Capture the cell that displays the provided text and extract its [X, Y] central coordinate. 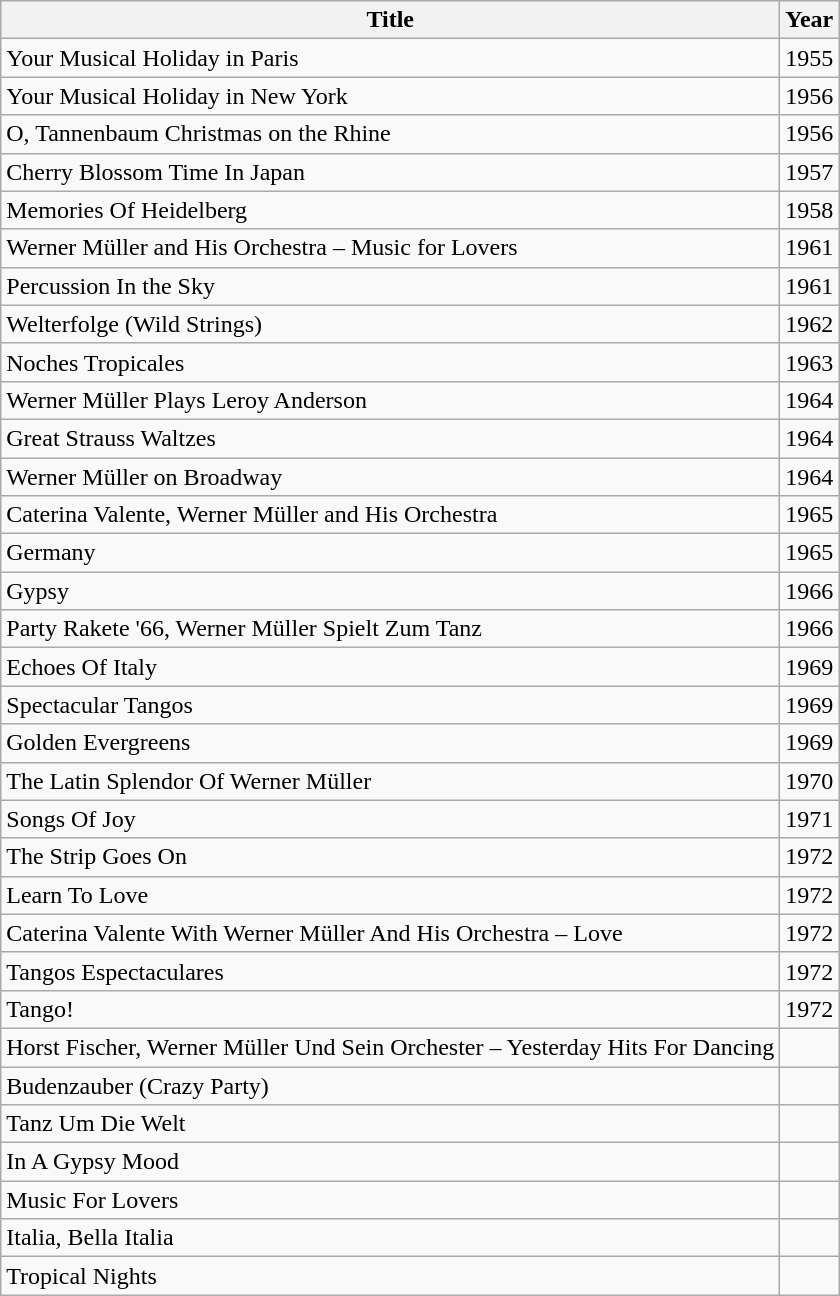
Werner Müller on Broadway [390, 477]
Your Musical Holiday in Paris [390, 58]
Echoes Of Italy [390, 667]
Welterfolge (Wild Strings) [390, 324]
1958 [810, 210]
Tropical Nights [390, 1276]
Tangos Espectaculares [390, 971]
Memories Of Heidelberg [390, 210]
Germany [390, 553]
Budenzauber (Crazy Party) [390, 1085]
Spectacular Tangos [390, 705]
1970 [810, 781]
Werner Müller Plays Leroy Anderson [390, 400]
1971 [810, 819]
Party Rakete '66, Werner Müller Spielt Zum Tanz [390, 629]
Werner Müller and His Orchestra – Music for Lovers [390, 248]
1957 [810, 172]
Learn To Love [390, 895]
Great Strauss Waltzes [390, 438]
1962 [810, 324]
Tango! [390, 1009]
Tanz Um Die Welt [390, 1124]
Gypsy [390, 591]
The Latin Splendor Of Werner Müller [390, 781]
Horst Fischer, Werner Müller Und Sein Orchester – Yesterday Hits For Dancing [390, 1047]
Golden Evergreens [390, 743]
Caterina Valente With Werner Müller And His Orchestra – Love [390, 933]
Italia, Bella Italia [390, 1238]
Cherry Blossom Time In Japan [390, 172]
Caterina Valente, Werner Müller and His Orchestra [390, 515]
O, Tannenbaum Christmas on the Rhine [390, 134]
Songs Of Joy [390, 819]
Title [390, 20]
In A Gypsy Mood [390, 1162]
Your Musical Holiday in New York [390, 96]
Year [810, 20]
1963 [810, 362]
Noches Tropicales [390, 362]
1955 [810, 58]
Music For Lovers [390, 1200]
Percussion In the Sky [390, 286]
The Strip Goes On [390, 857]
